For the text-containing cell, return its midpoint in (X, Y) coordinate format. 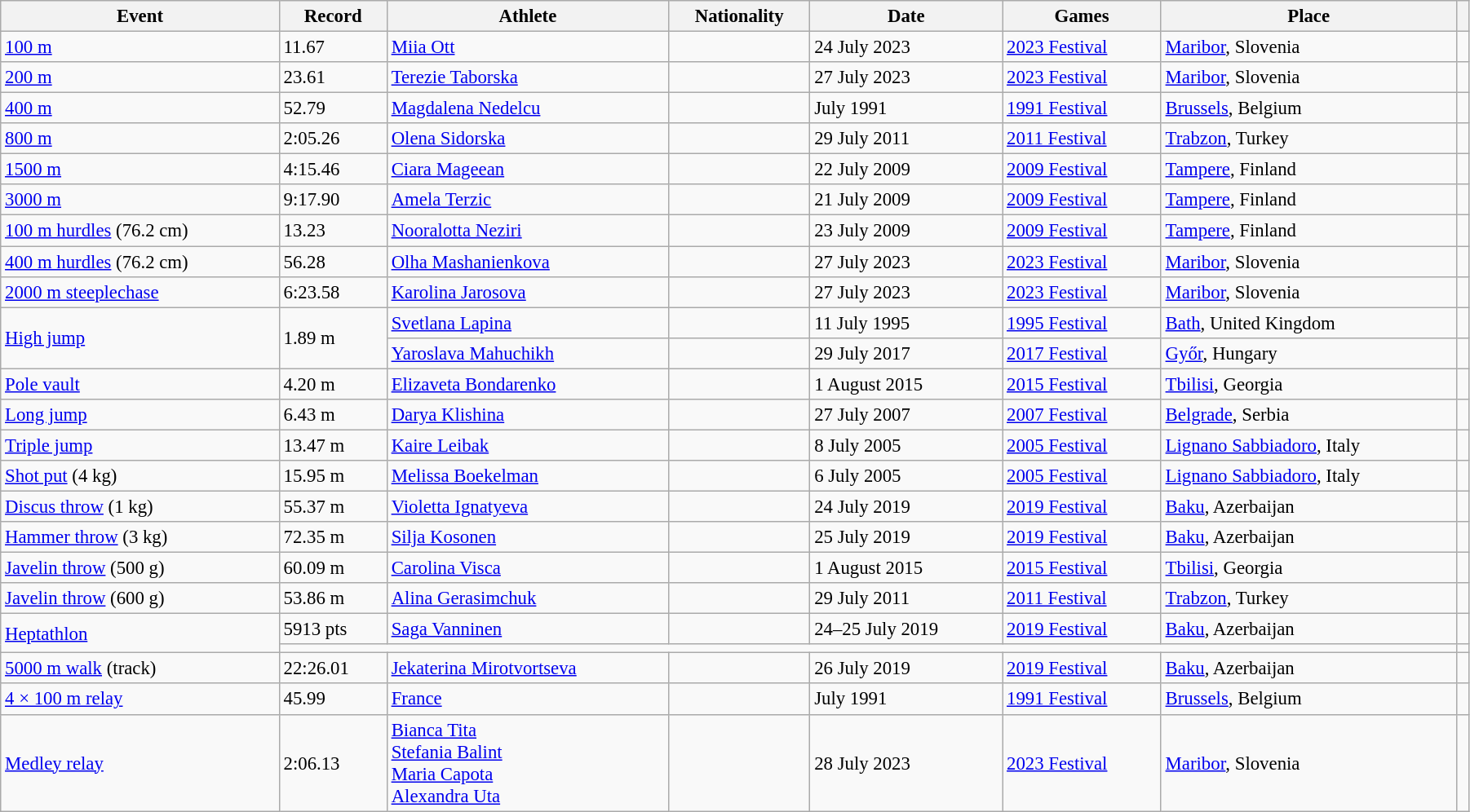
800 m (140, 139)
Elizaveta Bondarenko (527, 384)
6 July 2005 (906, 476)
Karolina Jarosova (527, 292)
56.28 (333, 262)
Belgrade, Serbia (1308, 415)
Nooralotta Neziri (527, 231)
100 m (140, 47)
22 July 2009 (906, 170)
Melissa Boekelman (527, 476)
Triple jump (140, 445)
4 × 100 m relay (140, 699)
9:17.90 (333, 200)
2007 Festival (1082, 415)
Record (333, 16)
Saga Vanninen (527, 629)
Silja Kosonen (527, 537)
4:15.46 (333, 170)
200 m (140, 77)
53.86 m (333, 598)
Jekaterina Mirotvortseva (527, 669)
Alina Gerasimchuk (527, 598)
High jump (140, 338)
28 July 2023 (906, 763)
Javelin throw (600 g) (140, 598)
Yaroslava Mahuchikh (527, 353)
13.47 m (333, 445)
Long jump (140, 415)
1.89 m (333, 338)
Svetlana Lapina (527, 323)
24–25 July 2019 (906, 629)
4.20 m (333, 384)
Heptathlon (140, 633)
Discus throw (1 kg) (140, 506)
13.23 (333, 231)
France (527, 699)
25 July 2019 (906, 537)
Javelin throw (500 g) (140, 568)
8 July 2005 (906, 445)
400 m (140, 108)
Bianca TitaStefania BalintMaria CapotaAlexandra Uta (527, 763)
11 July 1995 (906, 323)
Terezie Taborska (527, 77)
23 July 2009 (906, 231)
Bath, United Kingdom (1308, 323)
Event (140, 16)
Pole vault (140, 384)
1500 m (140, 170)
29 July 2017 (906, 353)
23.61 (333, 77)
24 July 2019 (906, 506)
Games (1082, 16)
Olha Mashanienkova (527, 262)
Darya Klishina (527, 415)
21 July 2009 (906, 200)
Magdalena Nedelcu (527, 108)
24 July 2023 (906, 47)
Place (1308, 16)
5913 pts (333, 629)
Kaire Leibak (527, 445)
2:06.13 (333, 763)
Amela Terzic (527, 200)
3000 m (140, 200)
72.35 m (333, 537)
Shot put (4 kg) (140, 476)
60.09 m (333, 568)
27 July 2007 (906, 415)
15.95 m (333, 476)
Date (906, 16)
Olena Sidorska (527, 139)
2017 Festival (1082, 353)
Ciara Mageean (527, 170)
Athlete (527, 16)
5000 m walk (track) (140, 669)
Győr, Hungary (1308, 353)
6:23.58 (333, 292)
Medley relay (140, 763)
52.79 (333, 108)
55.37 m (333, 506)
Nationality (739, 16)
2:05.26 (333, 139)
Miia Ott (527, 47)
2000 m steeplechase (140, 292)
1995 Festival (1082, 323)
Hammer throw (3 kg) (140, 537)
400 m hurdles (76.2 cm) (140, 262)
22:26.01 (333, 669)
11.67 (333, 47)
26 July 2019 (906, 669)
Violetta Ignatyeva (527, 506)
Carolina Visca (527, 568)
6.43 m (333, 415)
45.99 (333, 699)
100 m hurdles (76.2 cm) (140, 231)
